Search for the cell housing the specified text and yield its (x, y) center coordinate. 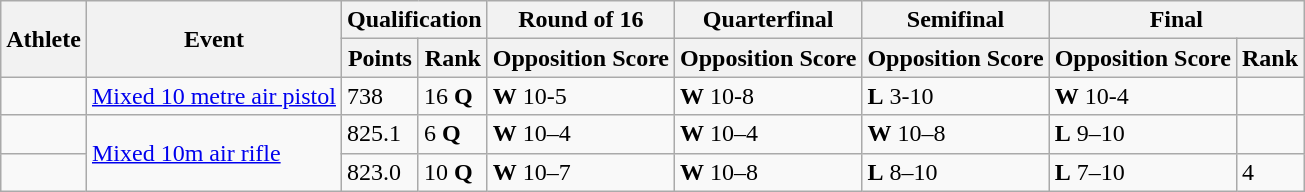
Points (380, 58)
Round of 16 (580, 20)
823.0 (380, 172)
Final (1176, 20)
L 9–10 (1142, 134)
4 (1270, 172)
Semifinal (956, 20)
Quarterfinal (768, 20)
W 10–7 (580, 172)
Qualification (414, 20)
L 8–10 (956, 172)
10 Q (452, 172)
W 10-5 (580, 96)
16 Q (452, 96)
Mixed 10 metre air pistol (214, 96)
Event (214, 39)
738 (380, 96)
W 10-8 (768, 96)
L 7–10 (1142, 172)
825.1 (380, 134)
Athlete (44, 39)
W 10-4 (1142, 96)
L 3-10 (956, 96)
6 Q (452, 134)
Mixed 10m air rifle (214, 153)
